Identify which cell holds the provided text, then report its [X, Y] central coordinate. 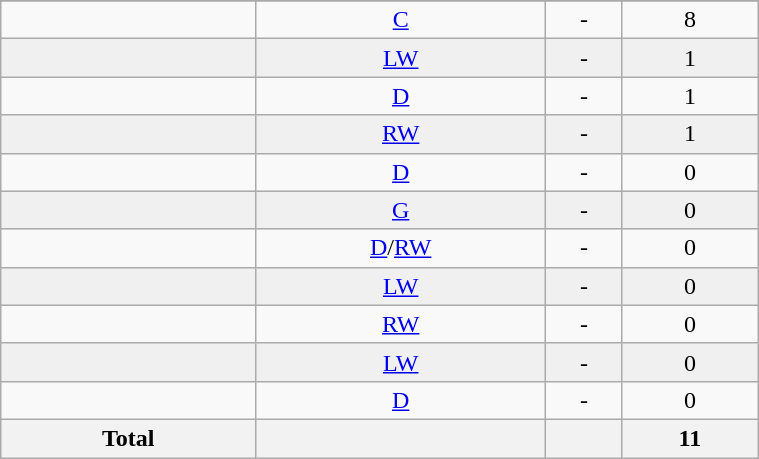
C [401, 20]
8 [690, 20]
11 [690, 438]
D/RW [401, 248]
G [401, 210]
Total [128, 438]
